For the text-containing cell, return its midpoint in (X, Y) coordinate format. 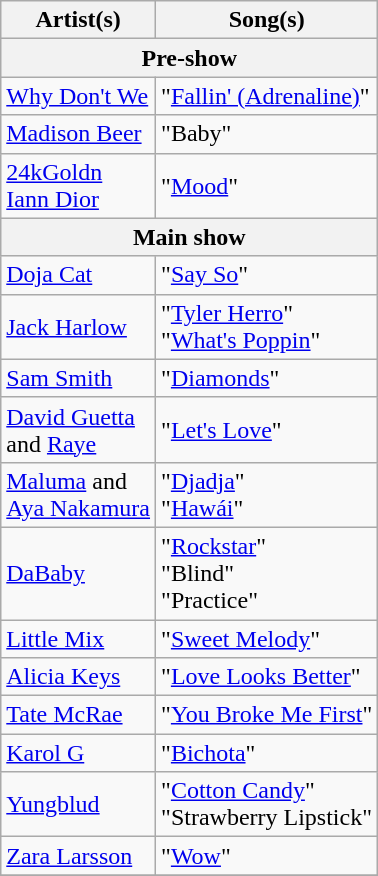
David Guettaand Raye (78, 430)
"Tyler Herro""What's Poppin" (267, 326)
Tate McRae (78, 715)
Maluma andAya Nakamura (78, 494)
Main show (190, 237)
"Wow" (267, 856)
"Djadja""Hawái" (267, 494)
Madison Beer (78, 134)
Sam Smith (78, 378)
"Rockstar""Blind""Practice" (267, 573)
"Mood" (267, 186)
"Love Looks Better" (267, 677)
Pre-show (190, 58)
Jack Harlow (78, 326)
"Bichota" (267, 753)
"Fallin' (Adrenaline)" (267, 96)
"Diamonds" (267, 378)
"Say So" (267, 275)
DaBaby (78, 573)
"Let's Love" (267, 430)
Yungblud (78, 804)
"You Broke Me First" (267, 715)
"Sweet Melody" (267, 639)
Alicia Keys (78, 677)
Artist(s) (78, 20)
"Cotton Candy""Strawberry Lipstick" (267, 804)
"Baby" (267, 134)
Why Don't We (78, 96)
24kGoldnIann Dior (78, 186)
Karol G (78, 753)
Little Mix (78, 639)
Zara Larsson (78, 856)
Song(s) (267, 20)
Doja Cat (78, 275)
